Provide the [x, y] coordinate of the cell's center where the given text is located.  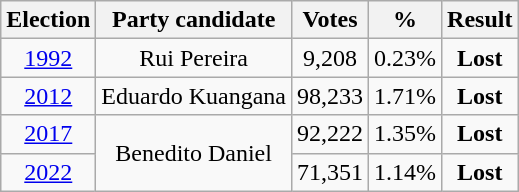
2022 [48, 172]
92,222 [330, 134]
9,208 [330, 58]
1.35% [406, 134]
1.71% [406, 96]
Eduardo Kuangana [194, 96]
98,233 [330, 96]
% [406, 20]
Party candidate [194, 20]
Benedito Daniel [194, 153]
0.23% [406, 58]
71,351 [330, 172]
2017 [48, 134]
Result [480, 20]
1.14% [406, 172]
Election [48, 20]
Rui Pereira [194, 58]
2012 [48, 96]
Votes [330, 20]
1992 [48, 58]
